Extract the [x, y] coordinate from the center of the cell holding the provided text.  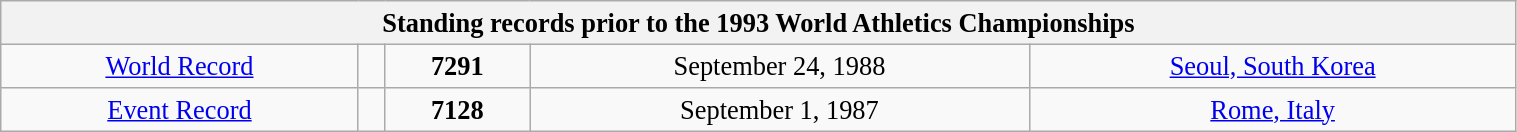
Event Record [180, 109]
Rome, Italy [1272, 109]
September 24, 1988 [780, 66]
7128 [458, 109]
September 1, 1987 [780, 109]
Seoul, South Korea [1272, 66]
World Record [180, 66]
7291 [458, 66]
Standing records prior to the 1993 World Athletics Championships [758, 22]
